Pinpoint the cell where the given text exists, returning its (x, y) midpoint coordinate. 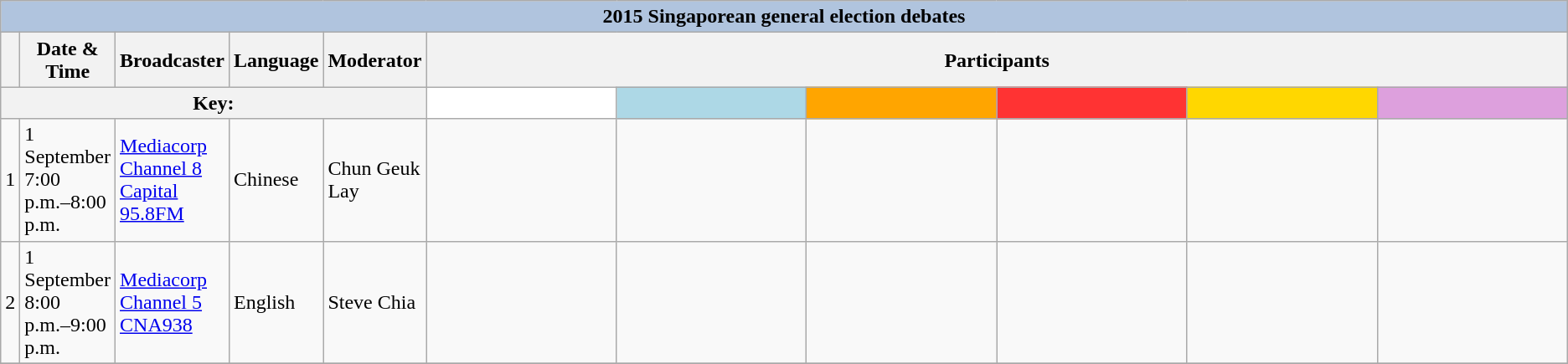
Chinese (276, 180)
2 (10, 302)
1 (10, 180)
Steve Chia (375, 302)
Mediacorp Channel 5 CNA938 (173, 302)
Language (276, 60)
Moderator (375, 60)
English (276, 302)
Chun Geuk Lay (375, 180)
Participants (997, 60)
1 September 8:00 p.m.–9:00 p.m. (68, 302)
Date & Time (68, 60)
Key: (214, 103)
Broadcaster (173, 60)
1 September 7:00 p.m.–8:00 p.m. (68, 180)
Mediacorp Channel 8Capital 95.8FM (173, 180)
2015 Singaporean general election debates (784, 17)
